Find where the given text appears and provide that cell's center as (X, Y) coordinate. 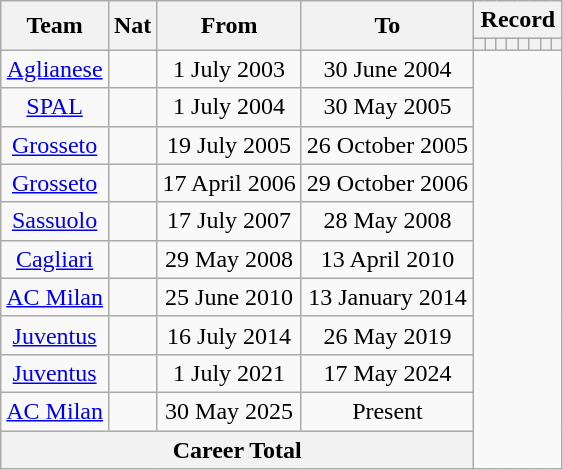
Cagliari (55, 259)
28 May 2008 (387, 221)
30 May 2025 (229, 411)
30 May 2005 (387, 107)
29 May 2008 (229, 259)
30 June 2004 (387, 69)
17 July 2007 (229, 221)
Team (55, 26)
26 October 2005 (387, 145)
17 May 2024 (387, 373)
25 June 2010 (229, 297)
13 January 2014 (387, 297)
Present (387, 411)
1 July 2021 (229, 373)
1 July 2004 (229, 107)
17 April 2006 (229, 183)
19 July 2005 (229, 145)
Record (518, 20)
From (229, 26)
29 October 2006 (387, 183)
Nat (132, 26)
26 May 2019 (387, 335)
16 July 2014 (229, 335)
13 April 2010 (387, 259)
To (387, 26)
SPAL (55, 107)
Career Total (238, 449)
Aglianese (55, 69)
1 July 2003 (229, 69)
Sassuolo (55, 221)
